Pinpoint the cell where the given text exists, returning its (X, Y) midpoint coordinate. 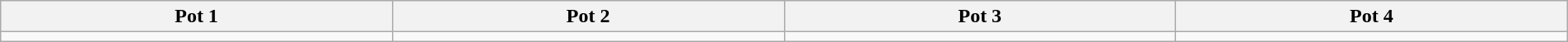
Pot 1 (197, 16)
Pot 3 (980, 16)
Pot 2 (588, 16)
Pot 4 (1372, 16)
